For the text-containing cell, return its midpoint in (X, Y) coordinate format. 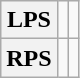
LPS (29, 20)
RPS (29, 58)
